Pinpoint the cell where the given text exists, returning its [x, y] midpoint coordinate. 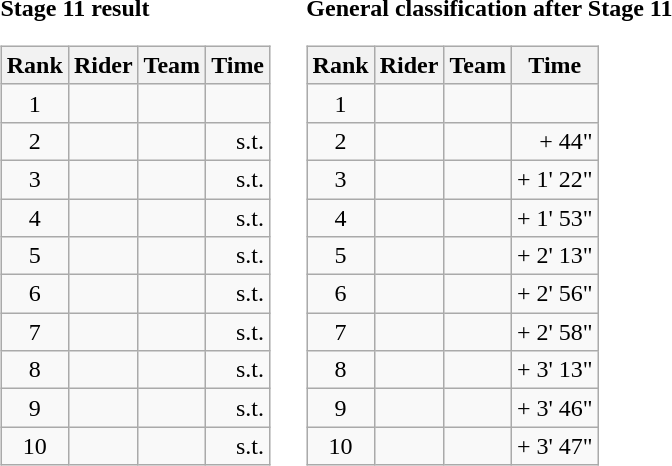
+ 2' 58" [554, 332]
+ 44" [554, 141]
+ 1' 22" [554, 179]
+ 2' 13" [554, 256]
+ 1' 53" [554, 217]
+ 2' 56" [554, 294]
+ 3' 47" [554, 446]
+ 3' 13" [554, 370]
+ 3' 46" [554, 408]
